Provide the [x, y] coordinate of the cell's center where the given text is located.  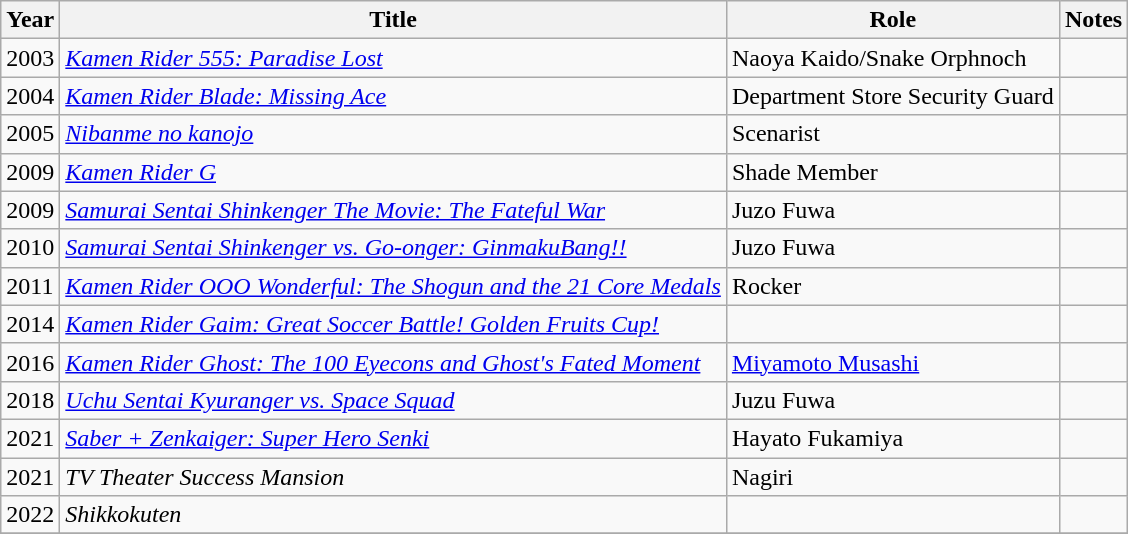
Kamen Rider OOO Wonderful: The Shogun and the 21 Core Medals [394, 286]
2011 [30, 286]
Kamen Rider 555: Paradise Lost [394, 58]
Shade Member [892, 172]
2016 [30, 362]
Samurai Sentai Shinkenger The Movie: The Fateful War [394, 210]
2004 [30, 96]
Kamen Rider Ghost: The 100 Eyecons and Ghost's Fated Moment [394, 362]
2014 [30, 324]
2022 [30, 515]
TV Theater Success Mansion [394, 477]
Uchu Sentai Kyuranger vs. Space Squad [394, 400]
Miyamoto Musashi [892, 362]
2018 [30, 400]
Nibanme no kanojo [394, 134]
Juzu Fuwa [892, 400]
Naoya Kaido/Snake Orphnoch [892, 58]
2005 [30, 134]
Nagiri [892, 477]
Rocker [892, 286]
Notes [1093, 20]
2003 [30, 58]
Kamen Rider Blade: Missing Ace [394, 96]
Department Store Security Guard [892, 96]
Saber + Zenkaiger: Super Hero Senki [394, 438]
Title [394, 20]
Scenarist [892, 134]
Year [30, 20]
Kamen Rider Gaim: Great Soccer Battle! Golden Fruits Cup! [394, 324]
2010 [30, 248]
Role [892, 20]
Samurai Sentai Shinkenger vs. Go-onger: GinmakuBang!! [394, 248]
Hayato Fukamiya [892, 438]
Shikkokuten [394, 515]
Kamen Rider G [394, 172]
